Find where the given text appears and provide that cell's center as (X, Y) coordinate. 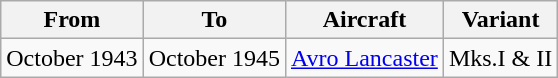
Variant (500, 20)
Aircraft (364, 20)
Mks.I & II (500, 58)
From (72, 20)
Avro Lancaster (364, 58)
To (214, 20)
October 1943 (72, 58)
October 1945 (214, 58)
